Identify which cell holds the provided text, then report its [x, y] central coordinate. 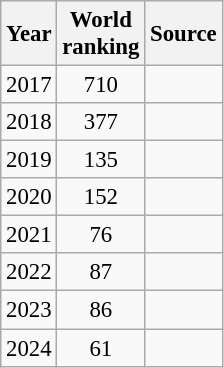
76 [101, 235]
152 [101, 197]
2024 [29, 348]
2017 [29, 85]
2021 [29, 235]
Year [29, 34]
Worldranking [101, 34]
86 [101, 310]
710 [101, 85]
377 [101, 122]
2022 [29, 273]
135 [101, 160]
2020 [29, 197]
2019 [29, 160]
61 [101, 348]
2018 [29, 122]
87 [101, 273]
Source [184, 34]
2023 [29, 310]
